Output the (X, Y) coordinate of the center of the cell containing the given text.  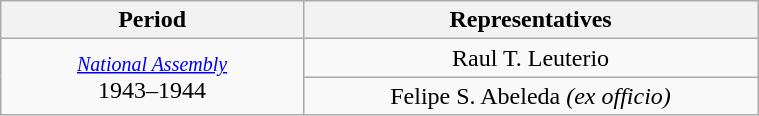
Raul T. Leuterio (530, 58)
National Assembly1943–1944 (152, 77)
Representatives (530, 20)
Felipe S. Abeleda (ex officio) (530, 96)
Period (152, 20)
